Output the [X, Y] coordinate of the center of the cell containing the given text.  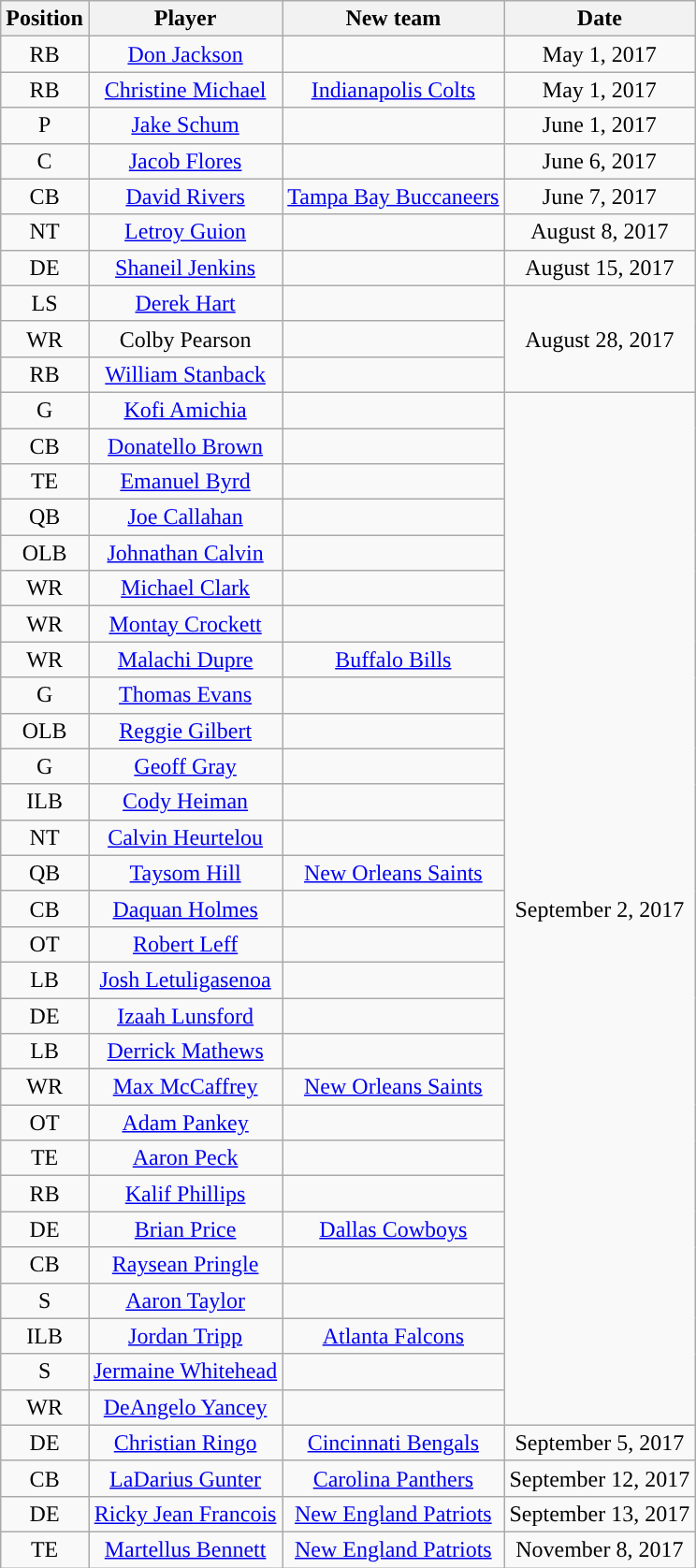
Position [45, 19]
June 1, 2017 [600, 125]
New team [393, 19]
Calvin Heurtelou [185, 837]
Player [185, 19]
Cody Heiman [185, 802]
Adam Pankey [185, 1123]
Dallas Cowboys [393, 1229]
LS [45, 303]
September 5, 2017 [600, 1443]
August 15, 2017 [600, 268]
Max McCaffrey [185, 1087]
September 12, 2017 [600, 1478]
Shaneil Jenkins [185, 268]
Christine Michael [185, 90]
Atlanta Falcons [393, 1336]
Thomas Evans [185, 695]
Geoff Gray [185, 766]
William Stanback [185, 374]
September 2, 2017 [600, 908]
Derek Hart [185, 303]
P [45, 125]
Martellus Bennett [185, 1549]
Josh Letuligasenoa [185, 980]
November 8, 2017 [600, 1549]
Carolina Panthers [393, 1478]
Emanuel Byrd [185, 482]
Montay Crockett [185, 624]
June 6, 2017 [600, 161]
Kofi Amichia [185, 410]
Tampa Bay Buccaneers [393, 196]
Buffalo Bills [393, 660]
Michael Clark [185, 588]
C [45, 161]
Colby Pearson [185, 339]
DeAngelo Yancey [185, 1407]
Jermaine Whitehead [185, 1372]
Johnathan Calvin [185, 553]
LaDarius Gunter [185, 1478]
June 7, 2017 [600, 196]
Jake Schum [185, 125]
Izaah Lunsford [185, 1015]
September 13, 2017 [600, 1514]
Donatello Brown [185, 446]
Date [600, 19]
Cincinnati Bengals [393, 1443]
Brian Price [185, 1229]
August 28, 2017 [600, 339]
Ricky Jean Francois [185, 1514]
Indianapolis Colts [393, 90]
Joe Callahan [185, 517]
Malachi Dupre [185, 660]
Jordan Tripp [185, 1336]
Aaron Peck [185, 1158]
Taysom Hill [185, 873]
Jacob Flores [185, 161]
Christian Ringo [185, 1443]
Kalif Phillips [185, 1194]
Daquan Holmes [185, 908]
Raysean Pringle [185, 1265]
Letroy Guion [185, 232]
David Rivers [185, 196]
August 8, 2017 [600, 232]
Aaron Taylor [185, 1300]
Derrick Mathews [185, 1052]
Don Jackson [185, 54]
Robert Leff [185, 944]
Reggie Gilbert [185, 731]
